Find where the given text appears and provide that cell's center as [x, y] coordinate. 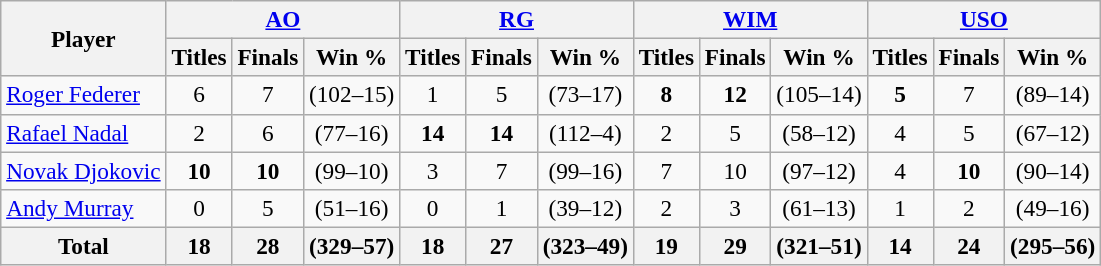
(102–15) [352, 95]
28 [268, 246]
USO [984, 19]
(112–4) [585, 133]
WIM [750, 19]
(39–12) [585, 208]
(77–16) [352, 133]
27 [502, 246]
8 [666, 95]
12 [735, 95]
(99–10) [352, 170]
(321–51) [819, 246]
Andy Murray [84, 208]
19 [666, 246]
(295–56) [1053, 246]
(105–14) [819, 95]
Roger Federer [84, 95]
(90–14) [1053, 170]
(323–49) [585, 246]
24 [969, 246]
(51–16) [352, 208]
Novak Djokovic [84, 170]
Total [84, 246]
(329–57) [352, 246]
29 [735, 246]
(67–12) [1053, 133]
AO [283, 19]
(58–12) [819, 133]
Rafael Nadal [84, 133]
(73–17) [585, 95]
(89–14) [1053, 95]
(97–12) [819, 170]
RG [517, 19]
Player [84, 38]
(99–16) [585, 170]
(61–13) [819, 208]
(49–16) [1053, 208]
